From the cell containing the given text, extract its center point as (x, y) coordinate. 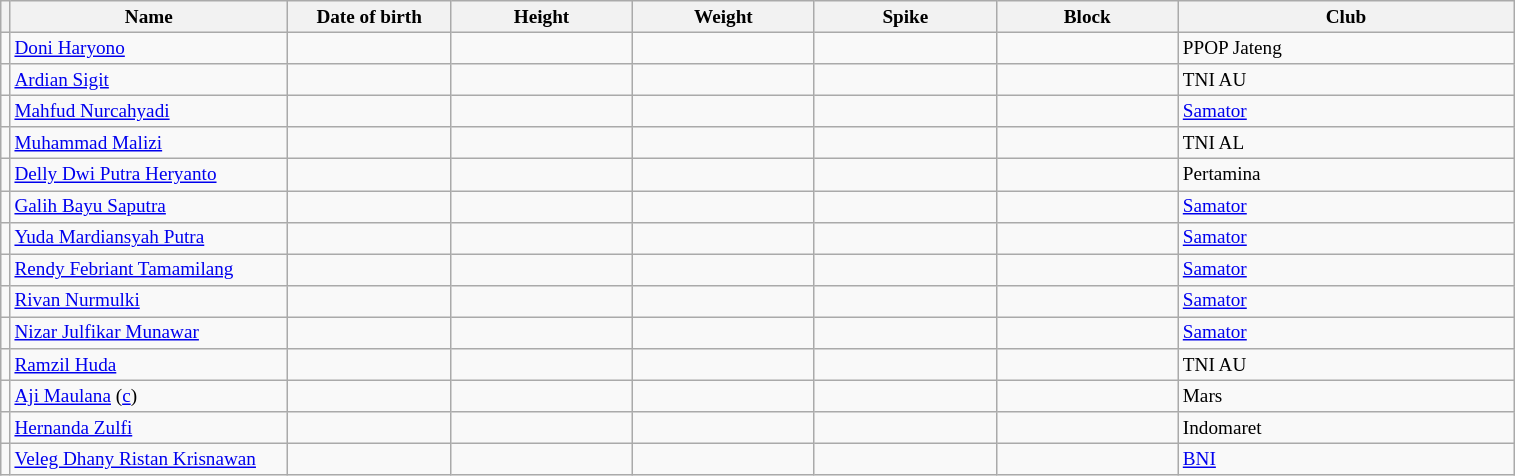
Date of birth (370, 17)
Rivan Nurmulki (149, 301)
Nizar Julfikar Munawar (149, 333)
BNI (1346, 460)
Ardian Sigit (149, 80)
Yuda Mardiansyah Putra (149, 238)
Ramzil Huda (149, 365)
Pertamina (1346, 175)
Club (1346, 17)
Galih Bayu Saputra (149, 206)
Aji Maulana (c) (149, 396)
Mahfud Nurcahyadi (149, 111)
Weight (723, 17)
Indomaret (1346, 428)
TNI AL (1346, 143)
Veleg Dhany Ristan Krisnawan (149, 460)
Muhammad Malizi (149, 143)
Doni Haryono (149, 48)
Delly Dwi Putra Heryanto (149, 175)
Hernanda Zulfi (149, 428)
Mars (1346, 396)
Name (149, 17)
Spike (905, 17)
Rendy Febriant Tamamilang (149, 270)
Height (542, 17)
Block (1087, 17)
PPOP Jateng (1346, 48)
